Detect which cell encompasses the target text, then output its (x, y) center coordinate. 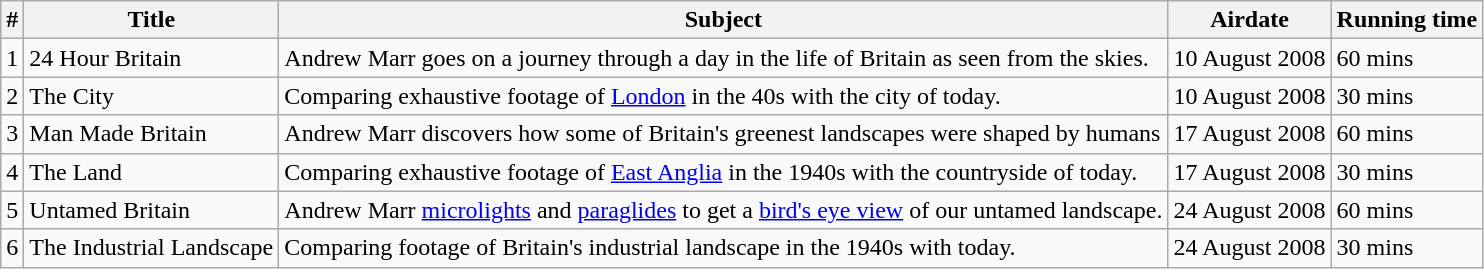
4 (12, 172)
Andrew Marr microlights and paraglides to get a bird's eye view of our untamed landscape. (724, 210)
6 (12, 248)
Title (152, 20)
5 (12, 210)
Airdate (1250, 20)
Andrew Marr discovers how some of Britain's greenest landscapes were shaped by humans (724, 134)
2 (12, 96)
# (12, 20)
Untamed Britain (152, 210)
Subject (724, 20)
3 (12, 134)
Comparing exhaustive footage of East Anglia in the 1940s with the countryside of today. (724, 172)
1 (12, 58)
Comparing footage of Britain's industrial landscape in the 1940s with today. (724, 248)
Comparing exhaustive footage of London in the 40s with the city of today. (724, 96)
24 Hour Britain (152, 58)
The City (152, 96)
Andrew Marr goes on a journey through a day in the life of Britain as seen from the skies. (724, 58)
Running time (1407, 20)
The Industrial Landscape (152, 248)
Man Made Britain (152, 134)
The Land (152, 172)
